Scan for the cell matching the given text and deliver its (X, Y) coordinate at center. 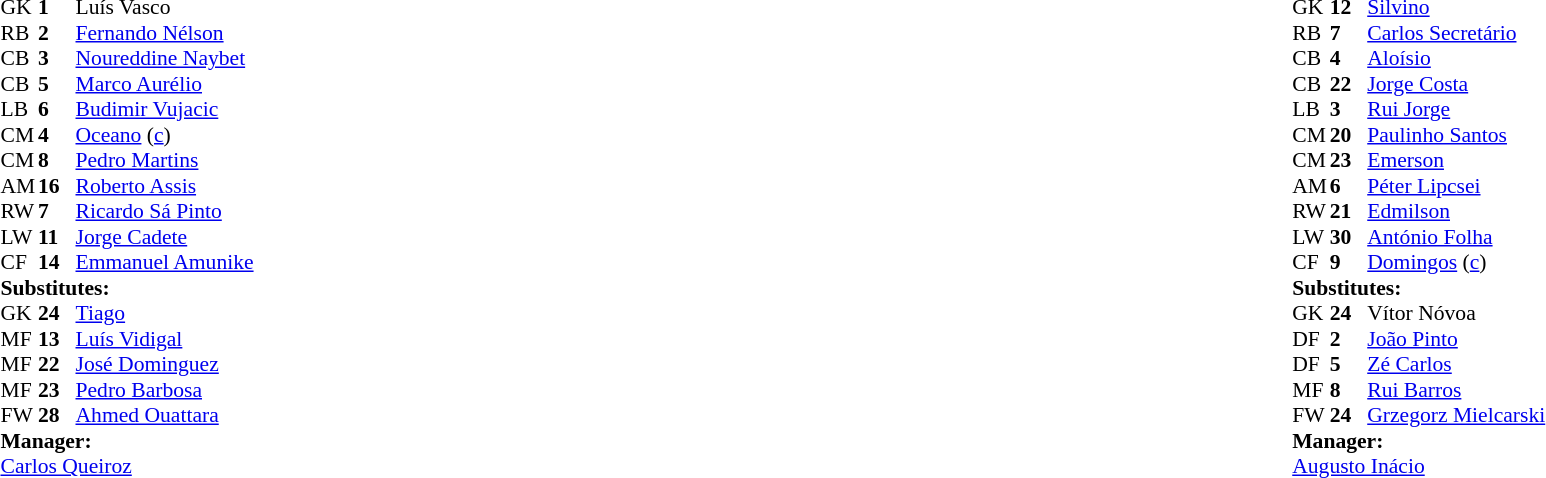
Rui Barros (1456, 390)
Grzegorz Mielcarski (1456, 415)
Pedro Martins (165, 161)
14 (57, 263)
Ricardo Sá Pinto (165, 211)
21 (1349, 211)
Paulinho Santos (1456, 135)
Roberto Assis (165, 186)
Noureddine Naybet (165, 59)
Pedro Barbosa (165, 390)
Rui Jorge (1456, 109)
Luís Vidigal (165, 339)
António Folha (1456, 237)
13 (57, 339)
Carlos Secretário (1456, 33)
José Dominguez (165, 365)
28 (57, 415)
9 (1349, 263)
Jorge Cadete (165, 237)
Domingos (c) (1456, 263)
Emerson (1456, 161)
Oceano (c) (165, 135)
11 (57, 237)
Aloísio (1456, 59)
Edmilson (1456, 211)
Vítor Nóvoa (1456, 313)
Ahmed Ouattara (165, 415)
Zé Carlos (1456, 365)
Jorge Costa (1456, 84)
Péter Lipcsei (1456, 186)
Marco Aurélio (165, 84)
Budimir Vujacic (165, 109)
Tiago (165, 313)
Fernando Nélson (165, 33)
30 (1349, 237)
20 (1349, 135)
João Pinto (1456, 339)
Emmanuel Amunike (165, 263)
16 (57, 186)
